Search for the cell housing the specified text and yield its (X, Y) center coordinate. 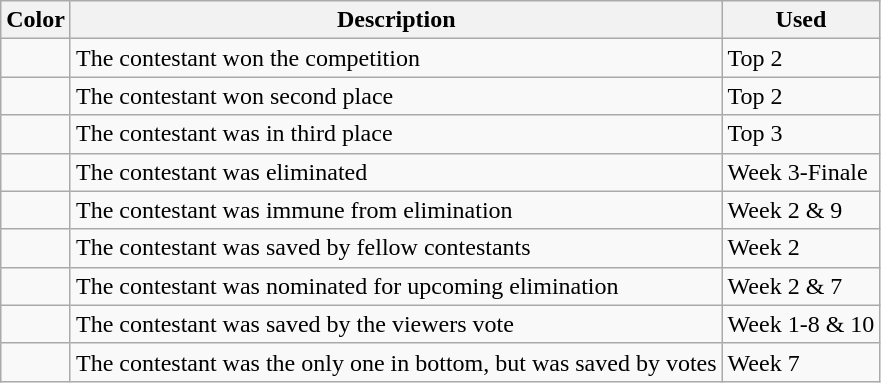
The contestant was the only one in bottom, but was saved by votes (396, 362)
The contestant was saved by fellow contestants (396, 248)
Week 2 (801, 248)
Week 2 & 9 (801, 210)
The contestant was in third place (396, 134)
The contestant was eliminated (396, 172)
Color (36, 20)
The contestant was immune from elimination (396, 210)
Week 1-8 & 10 (801, 324)
The contestant won second place (396, 96)
Week 2 & 7 (801, 286)
Used (801, 20)
The contestant won the competition (396, 58)
Description (396, 20)
Week 7 (801, 362)
The contestant was saved by the viewers vote (396, 324)
Week 3-Finale (801, 172)
Top 3 (801, 134)
The contestant was nominated for upcoming elimination (396, 286)
